Return (x, y) of the center of cell containing provided text 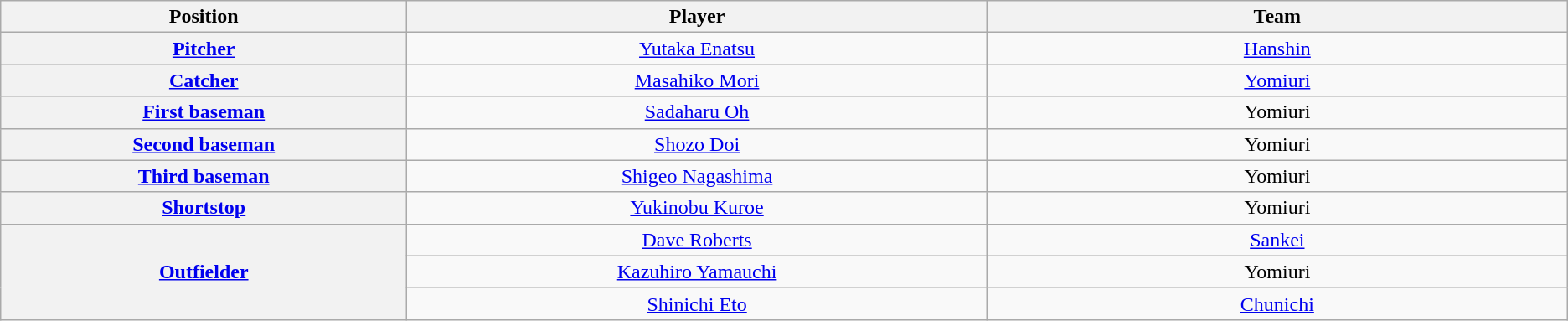
Dave Roberts (697, 240)
Kazuhiro Yamauchi (697, 272)
Team (1277, 17)
Yukinobu Kuroe (697, 208)
Position (204, 17)
Sadaharu Oh (697, 112)
Third baseman (204, 176)
Chunichi (1277, 303)
Outfielder (204, 272)
Player (697, 17)
Hanshin (1277, 49)
Pitcher (204, 49)
Shortstop (204, 208)
Yutaka Enatsu (697, 49)
Second baseman (204, 144)
Shinichi Eto (697, 303)
Shozo Doi (697, 144)
Sankei (1277, 240)
Shigeo Nagashima (697, 176)
First baseman (204, 112)
Masahiko Mori (697, 80)
Catcher (204, 80)
